Provide the [x, y] coordinate of the cell's center where the given text is located.  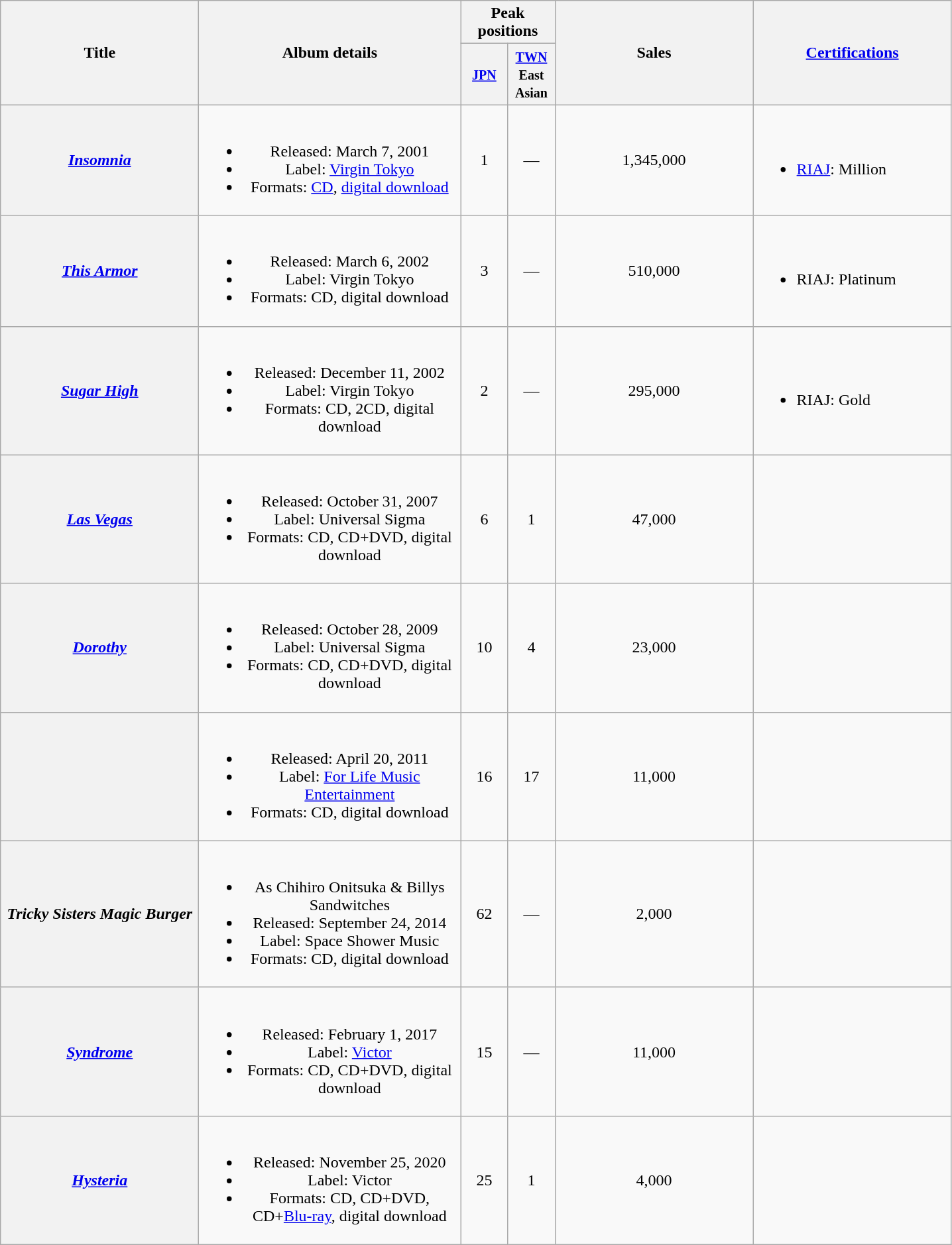
23,000 [654, 648]
Sales [654, 53]
Insomnia [99, 160]
RIAJ: Platinum [853, 270]
Released: March 7, 2001Label: Virgin TokyoFormats: CD, digital download [330, 160]
Released: February 1, 2017Label: VictorFormats: CD, CD+DVD, digital download [330, 1051]
Released: November 25, 2020Label: VictorFormats: CD, CD+DVD, CD+Blu-ray, digital download [330, 1180]
RIAJ: Million [853, 160]
510,000 [654, 270]
Hysteria [99, 1180]
3 [484, 270]
Peak positions [508, 23]
As Chihiro Onitsuka & Billys SandwitchesReleased: September 24, 2014Label: Space Shower MusicFormats: CD, digital download [330, 914]
JPN [484, 74]
Released: April 20, 2011Label: For Life Music EntertainmentFormats: CD, digital download [330, 776]
Tricky Sisters Magic Burger [99, 914]
25 [484, 1180]
Title [99, 53]
62 [484, 914]
47,000 [654, 519]
Dorothy [99, 648]
17 [532, 776]
1,345,000 [654, 160]
Album details [330, 53]
TWN East Asian [532, 74]
Syndrome [99, 1051]
2 [484, 390]
10 [484, 648]
4,000 [654, 1180]
Sugar High [99, 390]
6 [484, 519]
Released: October 28, 2009Label: Universal SigmaFormats: CD, CD+DVD, digital download [330, 648]
15 [484, 1051]
295,000 [654, 390]
Las Vegas [99, 519]
2,000 [654, 914]
4 [532, 648]
Released: December 11, 2002Label: Virgin TokyoFormats: CD, 2CD, digital download [330, 390]
Certifications [853, 53]
RIAJ: Gold [853, 390]
This Armor [99, 270]
16 [484, 776]
Released: October 31, 2007Label: Universal SigmaFormats: CD, CD+DVD, digital download [330, 519]
Released: March 6, 2002Label: Virgin TokyoFormats: CD, digital download [330, 270]
